Determine the (X, Y) coordinate at the center of the cell enclosing the given text.  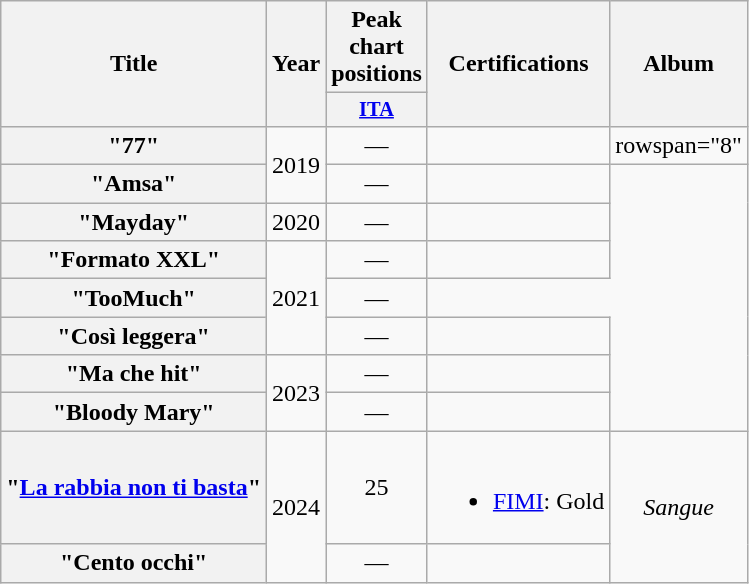
"Formato XXL" (134, 260)
Certifications (518, 64)
"Ma che hit" (134, 374)
Year (296, 64)
2020 (296, 222)
"Bloody Mary" (134, 412)
"Amsa" (134, 184)
2021 (296, 298)
"La rabbia non ti basta" (134, 488)
"77" (134, 145)
rowspan="8" (679, 145)
Sangue (679, 506)
FIMI: Gold (518, 488)
25 (377, 488)
"Mayday" (134, 222)
2023 (296, 393)
"Così leggera" (134, 336)
"Cento occhi" (134, 563)
Title (134, 64)
Album (679, 64)
Peak chart positions (377, 47)
2024 (296, 506)
ITA (377, 110)
"TooMuch" (134, 298)
2019 (296, 164)
